For the text-containing cell, return its midpoint in (x, y) coordinate format. 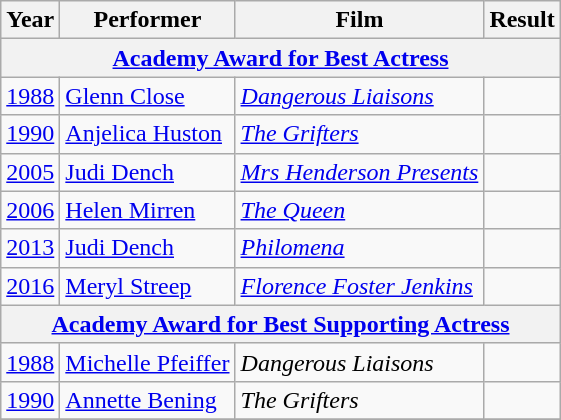
Academy Award for Best Supporting Actress (281, 324)
Philomena (360, 248)
Florence Foster Jenkins (360, 286)
The Queen (360, 210)
Result (522, 20)
Michelle Pfeiffer (148, 362)
Helen Mirren (148, 210)
2016 (30, 286)
Film (360, 20)
2006 (30, 210)
Glenn Close (148, 96)
Academy Award for Best Actress (281, 58)
Anjelica Huston (148, 134)
Annette Bening (148, 400)
Mrs Henderson Presents (360, 172)
Meryl Streep (148, 286)
Year (30, 20)
Performer (148, 20)
2013 (30, 248)
2005 (30, 172)
